Return (x, y) of the center of cell containing provided text 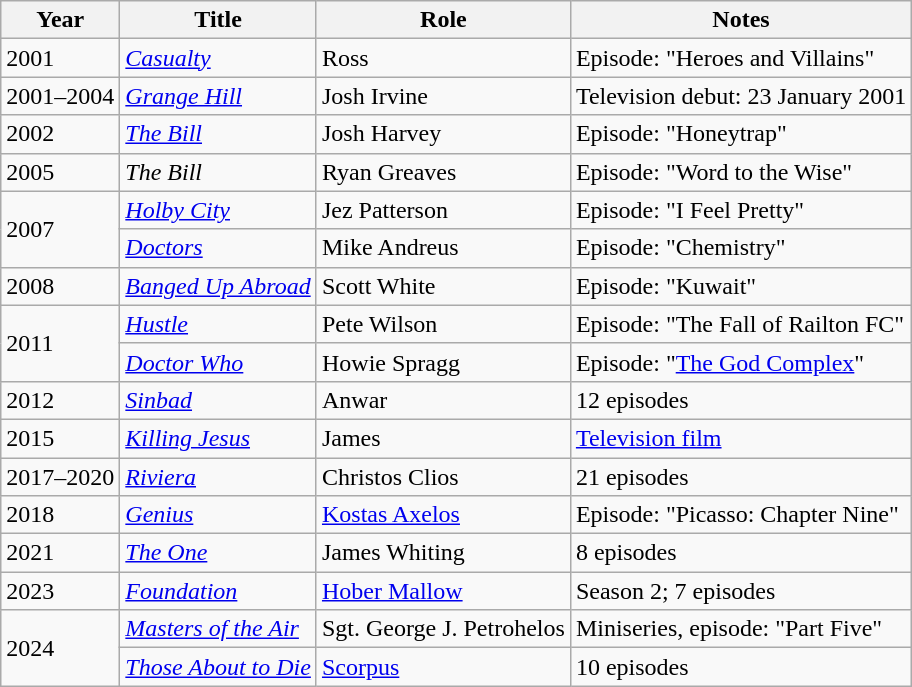
Hustle (218, 324)
James Whiting (443, 553)
Episode: "Heroes and Villains" (740, 58)
2011 (60, 343)
Banged Up Abroad (218, 286)
2001 (60, 58)
Episode: "The God Complex" (740, 362)
Episode: "I Feel Pretty" (740, 210)
2018 (60, 515)
Title (218, 20)
2005 (60, 172)
Christos Clios (443, 477)
Genius (218, 515)
2024 (60, 648)
Notes (740, 20)
The One (218, 553)
Kostas Axelos (443, 515)
Miniseries, episode: "Part Five" (740, 629)
8 episodes (740, 553)
Casualty (218, 58)
2015 (60, 438)
Masters of the Air (218, 629)
Episode: "Kuwait" (740, 286)
Episode: "The Fall of Railton FC" (740, 324)
Those About to Die (218, 667)
Ryan Greaves (443, 172)
2017–2020 (60, 477)
Doctor Who (218, 362)
Television film (740, 438)
Ross (443, 58)
2012 (60, 400)
Sinbad (218, 400)
Scorpus (443, 667)
2023 (60, 591)
Mike Andreus (443, 248)
Grange Hill (218, 96)
Episode: "Honeytrap" (740, 134)
2002 (60, 134)
10 episodes (740, 667)
Role (443, 20)
2008 (60, 286)
Year (60, 20)
Scott White (443, 286)
Television debut: 23 January 2001 (740, 96)
Episode: "Word to the Wise" (740, 172)
Hober Mallow (443, 591)
Holby City (218, 210)
Season 2; 7 episodes (740, 591)
2021 (60, 553)
Killing Jesus (218, 438)
2001–2004 (60, 96)
Foundation (218, 591)
Sgt. George J. Petrohelos (443, 629)
21 episodes (740, 477)
James (443, 438)
Howie Spragg (443, 362)
Jez Patterson (443, 210)
12 episodes (740, 400)
2007 (60, 229)
Pete Wilson (443, 324)
Josh Harvey (443, 134)
Episode: "Picasso: Chapter Nine" (740, 515)
Episode: "Chemistry" (740, 248)
Doctors (218, 248)
Anwar (443, 400)
Josh Irvine (443, 96)
Riviera (218, 477)
